Locate the cell with the specified text and output its [X, Y] center coordinate. 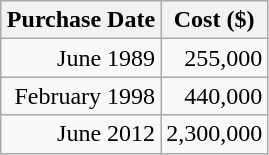
June 1989 [80, 58]
Cost ($) [214, 20]
255,000 [214, 58]
June 2012 [80, 134]
440,000 [214, 96]
2,300,000 [214, 134]
Purchase Date [80, 20]
February 1998 [80, 96]
